Determine the (X, Y) coordinate at the center of the cell enclosing the given text.  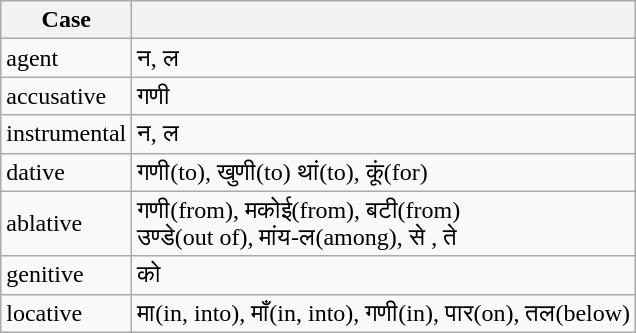
गणी(to), खुणी(to) थां(to), कूं(for) (384, 172)
ablative (66, 224)
accusative (66, 96)
मा(in, into), माँ(in, into), गणी(in), पार(on), तल(below) (384, 313)
गणी(from), मकोई(from), बटी(from)उण्डे(out of), मांय-ल(among), से , ते (384, 224)
dative (66, 172)
instrumental (66, 134)
को (384, 275)
Case (66, 20)
locative (66, 313)
गणी (384, 96)
agent (66, 58)
genitive (66, 275)
